Provide the [x, y] coordinate of the cell's center where the given text is located.  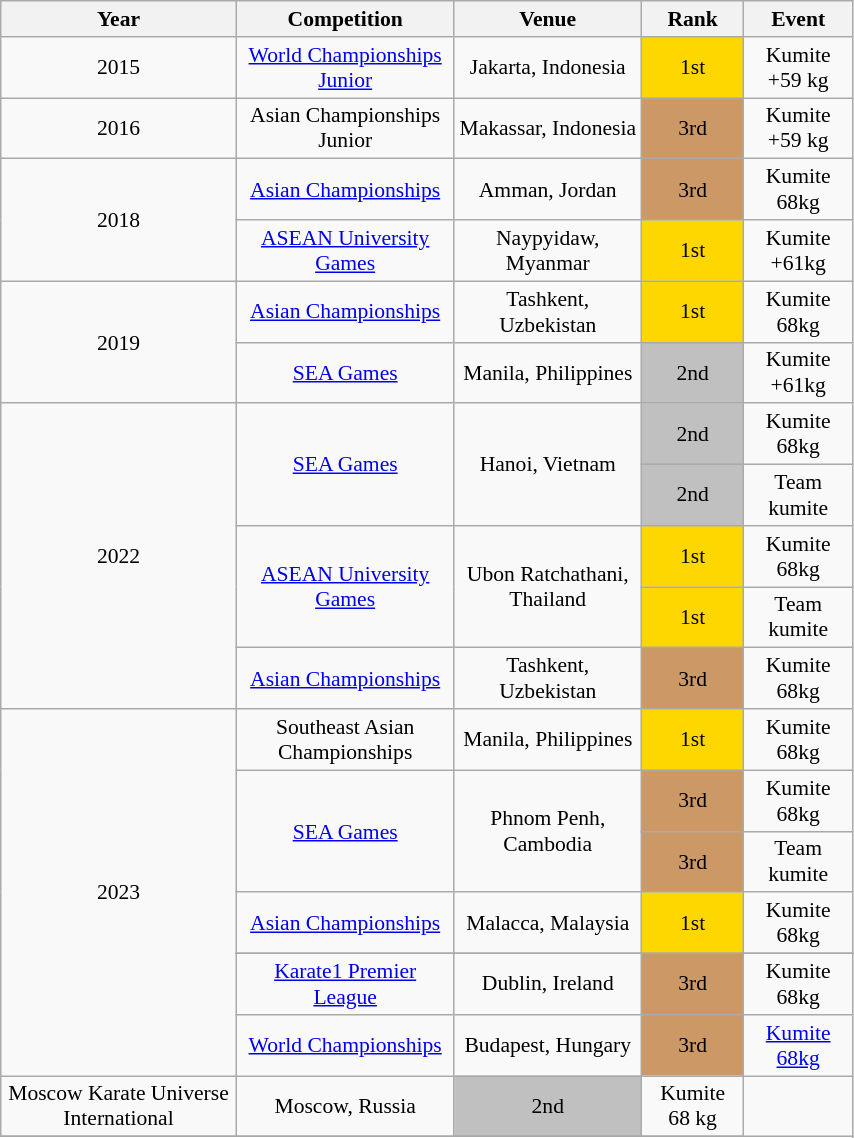
Karate1 Premier League [345, 984]
Malacca, Malaysia [548, 924]
2016 [119, 128]
Southeast Asian Championships [345, 740]
2023 [119, 892]
Phnom Penh, Cambodia [548, 831]
World Championships Junior [345, 68]
Asian Championships Junior [345, 128]
2019 [119, 342]
Hanoi, Vietnam [548, 465]
Venue [548, 19]
Dublin, Ireland [548, 984]
2015 [119, 68]
Competition [345, 19]
Ubon Ratchathani, Thailand [548, 587]
Moscow, Russia [345, 1106]
Moscow Karate Universe International [119, 1106]
Event [798, 19]
Year [119, 19]
Makassar, Indonesia [548, 128]
Amman, Jordan [548, 190]
Jakarta, Indonesia [548, 68]
2018 [119, 220]
Naypyidaw, Myanmar [548, 250]
World Championships [345, 1046]
Rank [692, 19]
Budapest, Hungary [548, 1046]
2022 [119, 557]
Kumite 68 kg [692, 1106]
